From the cell containing the given text, extract its center point as (X, Y) coordinate. 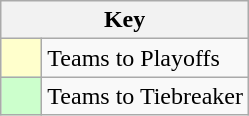
Key (125, 20)
Teams to Playoffs (146, 58)
Teams to Tiebreaker (146, 96)
